Capture the cell that displays the provided text and extract its (X, Y) central coordinate. 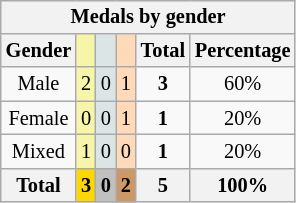
100% (243, 185)
5 (163, 185)
Male (38, 84)
Percentage (243, 51)
Mixed (38, 152)
Female (38, 118)
Medals by gender (148, 17)
60% (243, 84)
Gender (38, 51)
